Detect which cell encompasses the target text, then output its [X, Y] center coordinate. 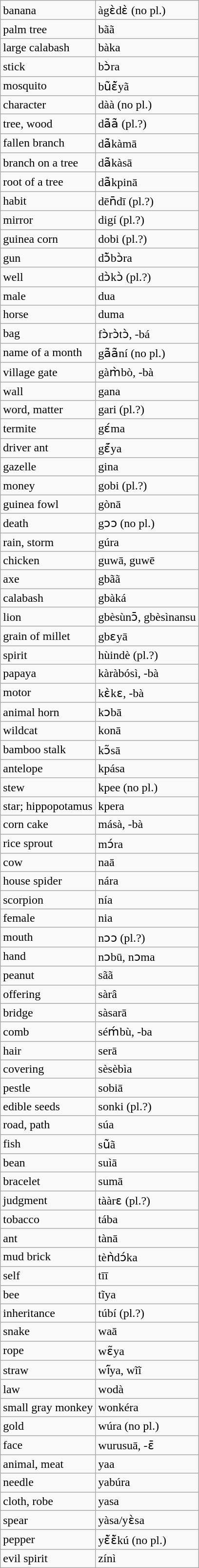
yɛ̃̀ɛ̃̀kú (no pl.) [147, 1540]
zínì [147, 1558]
star; hippopotamus [48, 806]
dã̀kàmā [147, 143]
séḿbù, -ba [147, 1032]
female [48, 918]
tànā [147, 1238]
axe [48, 579]
hair [48, 1051]
mud brick [48, 1257]
yaa [147, 1464]
horse [48, 315]
death [48, 523]
dã̀kpinā [147, 182]
comb [48, 1032]
word, matter [48, 410]
gari (pl.?) [147, 410]
hand [48, 956]
palm tree [48, 29]
stick [48, 66]
sàrâ [147, 994]
bean [48, 1163]
driver ant [48, 448]
wurusuā, -ɛ̄ [147, 1445]
bridge [48, 1013]
tába [147, 1219]
antelope [48, 769]
motor [48, 693]
mosquito [48, 86]
termite [48, 429]
gana [147, 391]
wildcat [48, 731]
mɔ́ra [147, 844]
ant [48, 1238]
inheritance [48, 1313]
sàsarā [147, 1013]
bee [48, 1294]
guinea corn [48, 239]
road, path [48, 1125]
tĩya [147, 1294]
mouth [48, 937]
snake [48, 1332]
sonki (pl.?) [147, 1106]
needle [48, 1483]
wall [48, 391]
yasa [147, 1501]
branch on a tree [48, 163]
habit [48, 201]
wúra (no pl.) [147, 1426]
konā [147, 731]
gbèsùnɔ̄, gbèsìnansu [147, 617]
guwā, guwē [147, 561]
gazelle [48, 467]
house spider [48, 881]
dã̀kàsā [147, 163]
wonkéra [147, 1407]
duma [147, 315]
cloth, robe [48, 1501]
fallen branch [48, 143]
kàràbósì, -bà [147, 674]
sãã [147, 975]
waā [147, 1332]
face [48, 1445]
small gray monkey [48, 1407]
character [48, 105]
gold [48, 1426]
sobiā [147, 1088]
edible seeds [48, 1106]
peanut [48, 975]
gun [48, 258]
kɔbā [147, 712]
animal, meat [48, 1464]
wĩ́ya, wĩĩ [147, 1370]
gbãã [147, 579]
offering [48, 994]
nɔbū, nɔma [147, 956]
yàsa/yɛ̀sa [147, 1520]
grain of millet [48, 636]
evil spirit [48, 1558]
bàka [147, 47]
spirit [48, 655]
wodà [147, 1389]
wɛ̃ya [147, 1351]
papaya [48, 674]
tobacco [48, 1219]
pestle [48, 1088]
kpee (no pl.) [147, 787]
gɔɔ (no pl.) [147, 523]
banana [48, 10]
root of a tree [48, 182]
dàà (no pl.) [147, 105]
gònā [147, 504]
bũ̀ɛ̃̀yã [147, 86]
tree, wood [48, 124]
nɔɔ (pl.?) [147, 937]
dēn̄dī (pl.?) [147, 201]
rain, storm [48, 542]
gã̀ã̀ní (no pl.) [147, 353]
nía [147, 900]
sumā [147, 1182]
súa [147, 1125]
law [48, 1389]
nia [147, 918]
àgɛ̀dɛ̀ (no pl.) [147, 10]
pepper [48, 1540]
másà, -bà [147, 825]
village gate [48, 372]
hùindè (pl.?) [147, 655]
money [48, 486]
spear [48, 1520]
mirror [48, 220]
tèǹdɔ́ka [147, 1257]
dobi (pl.?) [147, 239]
well [48, 277]
kɔ̃sā [147, 750]
gɛ̃́ya [147, 448]
calabash [48, 598]
gina [147, 467]
rope [48, 1351]
scorpion [48, 900]
tīī [147, 1276]
dua [147, 296]
male [48, 296]
fish [48, 1144]
bɔ̀ra [147, 66]
large calabash [48, 47]
sèsèbìa [147, 1069]
guinea fowl [48, 504]
stew [48, 787]
straw [48, 1370]
name of a month [48, 353]
bracelet [48, 1182]
dɔ̃̀bɔ̀ra [147, 258]
rice sprout [48, 844]
sũ̀ã [147, 1144]
serā [147, 1051]
gbɛyā [147, 636]
covering [48, 1069]
kpása [147, 769]
yabúra [147, 1483]
tààrɛ (pl.?) [147, 1201]
túbí (pl.?) [147, 1313]
corn cake [48, 825]
cow [48, 863]
dã̀ã̀ (pl.?) [147, 124]
gɛ́ma [147, 429]
kɛ̀kɛ, -bà [147, 693]
animal horn [48, 712]
gúra [147, 542]
naā [147, 863]
chicken [48, 561]
nára [147, 881]
kpera [147, 806]
bag [48, 334]
judgment [48, 1201]
gobi (pl.?) [147, 486]
dɔ̀kɔ̀ (pl.?) [147, 277]
suìā [147, 1163]
self [48, 1276]
bãã [147, 29]
fɔ̀rɔ̀tɔ̀, -bá [147, 334]
gàm̀bò, -bà [147, 372]
lion [48, 617]
digí (pl.?) [147, 220]
gbàká [147, 598]
bamboo stalk [48, 750]
